Identify which cell holds the provided text, then report its (X, Y) central coordinate. 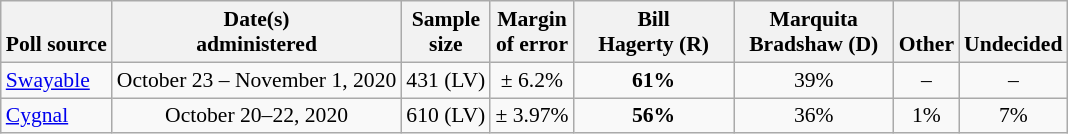
7% (1013, 116)
Poll source (56, 32)
October 23 – November 1, 2020 (257, 80)
431 (LV) (446, 80)
Swayable (56, 80)
56% (654, 116)
Samplesize (446, 32)
± 3.97% (532, 116)
61% (654, 80)
± 6.2% (532, 80)
Undecided (1013, 32)
1% (926, 116)
MarquitaBradshaw (D) (814, 32)
October 20–22, 2020 (257, 116)
610 (LV) (446, 116)
BillHagerty (R) (654, 32)
Marginof error (532, 32)
36% (814, 116)
Cygnal (56, 116)
Date(s)administered (257, 32)
39% (814, 80)
Other (926, 32)
